Identify which cell holds the provided text, then report its [X, Y] central coordinate. 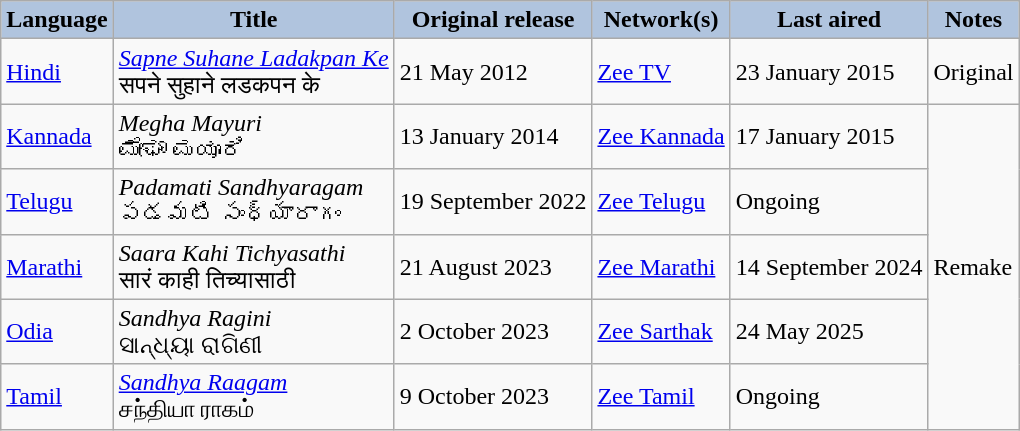
Language [57, 20]
21 May 2012 [493, 72]
Padamati Sandhyaragam పడమటి సంధ్యారాగం [254, 202]
Tamil [57, 396]
Odia [57, 332]
21 August 2023 [493, 266]
14 September 2024 [829, 266]
Hindi [57, 72]
Megha Mayuri ಮೇಘಾ ಮಯೂರಿ [254, 136]
Telugu [57, 202]
Saara Kahi Tichyasathi सारं काही तिच्यासाठी [254, 266]
Notes [974, 20]
Last aired [829, 20]
Zee TV [661, 72]
2 October 2023 [493, 332]
Sapne Suhane Ladakpan Ke सपने सुहाने लडकपन के [254, 72]
Sandhya Ragini ସାନ୍ଧ୍ୟା ରାଗିଣୀ [254, 332]
Original [974, 72]
Title [254, 20]
Zee Telugu [661, 202]
Remake [974, 266]
Kannada [57, 136]
9 October 2023 [493, 396]
Zee Kannada [661, 136]
24 May 2025 [829, 332]
Original release [493, 20]
13 January 2014 [493, 136]
Network(s) [661, 20]
Sandhya Raagam சந்தியா ராகம் [254, 396]
Marathi [57, 266]
19 September 2022 [493, 202]
17 January 2015 [829, 136]
Zee Marathi [661, 266]
Zee Sarthak [661, 332]
23 January 2015 [829, 72]
Zee Tamil [661, 396]
